Identify which cell holds the provided text, then report its [X, Y] central coordinate. 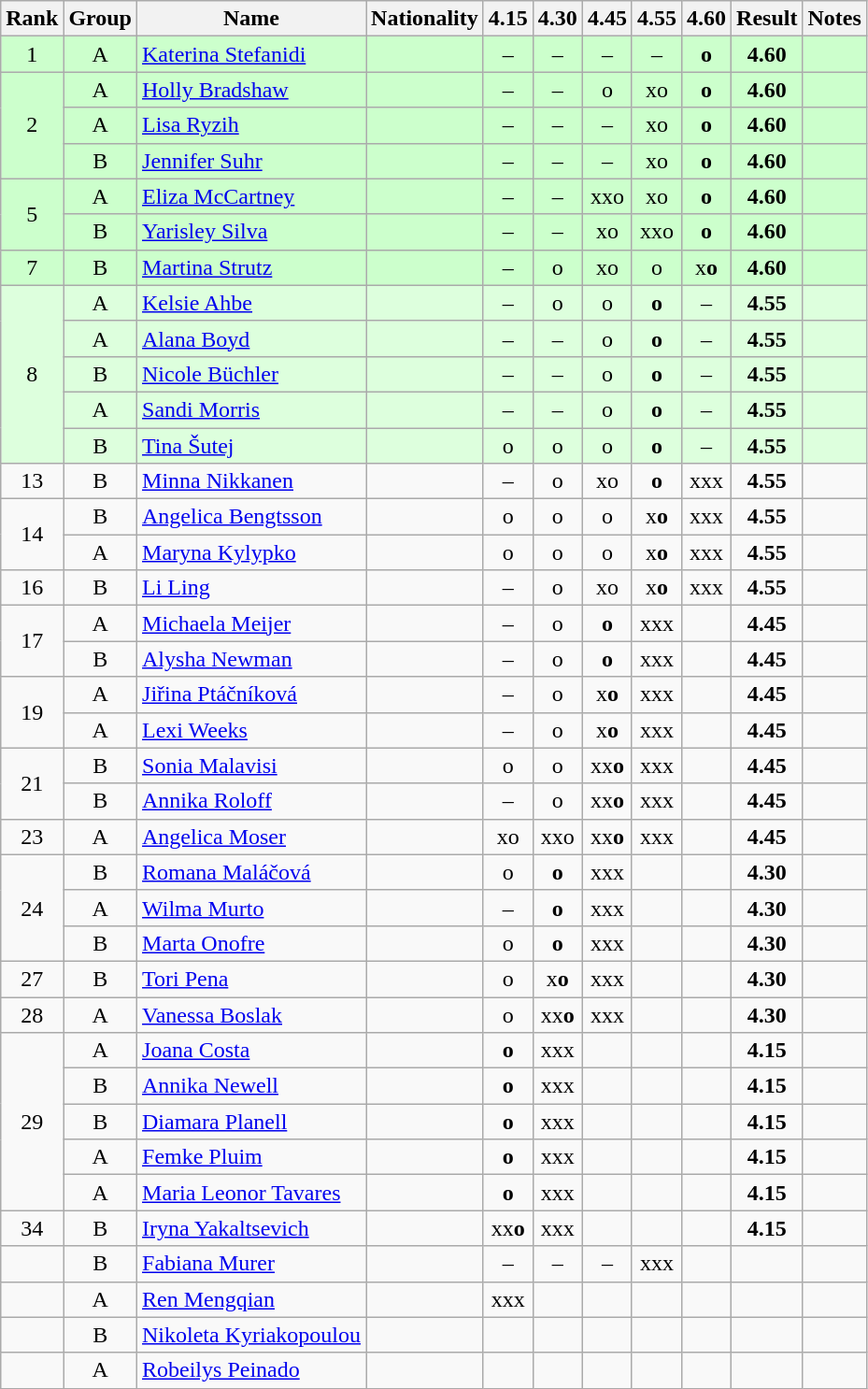
8 [32, 374]
34 [32, 1228]
Nicole Büchler [252, 374]
Alysha Newman [252, 659]
Lexi Weeks [252, 730]
Li Ling [252, 588]
Fabiana Murer [252, 1264]
Name [252, 19]
Tina Šutej [252, 446]
Katerina Stefanidi [252, 54]
Michaela Meijer [252, 623]
Martina Strutz [252, 267]
Marta Onofre [252, 943]
17 [32, 641]
21 [32, 783]
16 [32, 588]
14 [32, 535]
Robeilys Peinado [252, 1370]
Rank [32, 19]
Notes [834, 19]
5 [32, 214]
Vanessa Boslak [252, 1014]
28 [32, 1014]
19 [32, 712]
24 [32, 908]
1 [32, 54]
Femke Pluim [252, 1157]
Diamara Planell [252, 1122]
Nikoleta Kyriakopoulou [252, 1335]
7 [32, 267]
23 [32, 837]
Maryna Kylypko [252, 552]
Joana Costa [252, 1051]
Tori Pena [252, 979]
Kelsie Ahbe [252, 303]
Romana Maláčová [252, 872]
Nationality [425, 19]
Angelica Bengtsson [252, 517]
Lisa Ryzih [252, 125]
Annika Newell [252, 1086]
27 [32, 979]
Result [767, 19]
29 [32, 1122]
Jiřina Ptáčníková [252, 694]
Ren Mengqian [252, 1299]
Maria Leonor Tavares [252, 1193]
Group [101, 19]
Iryna Yakaltsevich [252, 1228]
Minna Nikkanen [252, 481]
13 [32, 481]
Annika Roloff [252, 801]
2 [32, 125]
Jennifer Suhr [252, 161]
Sonia Malavisi [252, 766]
Sandi Morris [252, 409]
Holly Bradshaw [252, 90]
Yarisley Silva [252, 232]
Angelica Moser [252, 837]
Wilma Murto [252, 908]
Eliza McCartney [252, 196]
Alana Boyd [252, 338]
